For the text-containing cell, return its midpoint in (x, y) coordinate format. 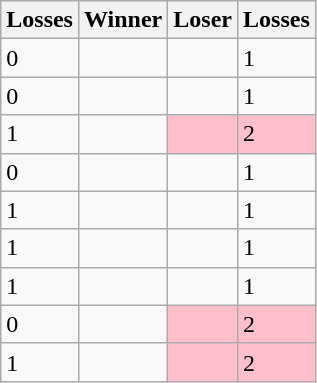
Loser (203, 20)
Winner (122, 20)
